Identify which cell holds the provided text, then report its [X, Y] central coordinate. 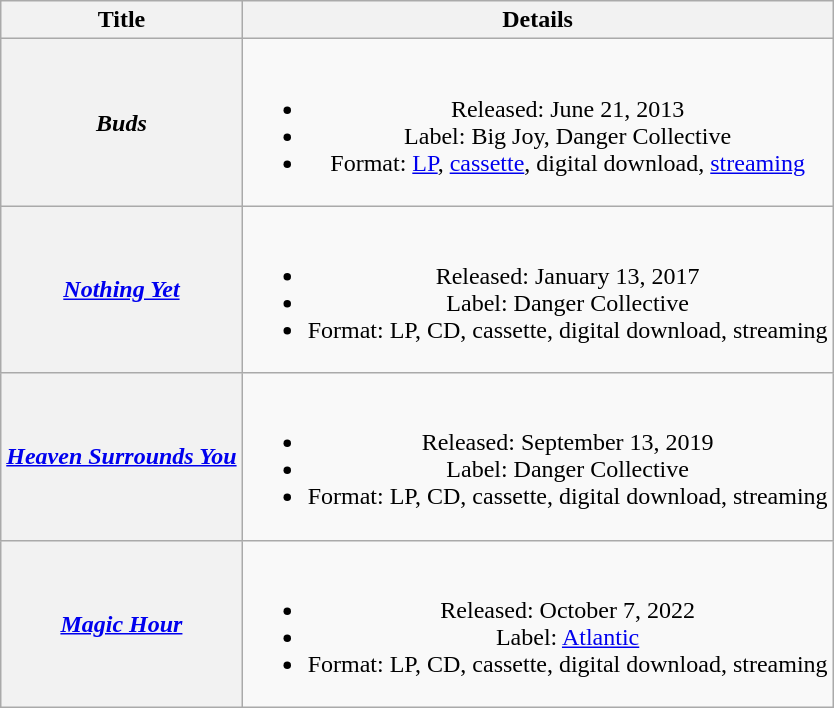
Released: October 7, 2022Label: AtlanticFormat: LP, CD, cassette, digital download, streaming [538, 624]
Details [538, 20]
Title [122, 20]
Buds [122, 122]
Nothing Yet [122, 290]
Magic Hour [122, 624]
Released: January 13, 2017Label: Danger CollectiveFormat: LP, CD, cassette, digital download, streaming [538, 290]
Heaven Surrounds You [122, 456]
Released: June 21, 2013Label: Big Joy, Danger CollectiveFormat: LP, cassette, digital download, streaming [538, 122]
Released: September 13, 2019Label: Danger CollectiveFormat: LP, CD, cassette, digital download, streaming [538, 456]
